Detect which cell encompasses the target text, then output its [x, y] center coordinate. 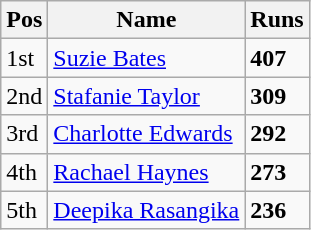
1st [24, 58]
Name [146, 20]
Charlotte Edwards [146, 134]
4th [24, 172]
Stafanie Taylor [146, 96]
292 [277, 134]
309 [277, 96]
2nd [24, 96]
236 [277, 210]
Runs [277, 20]
273 [277, 172]
Pos [24, 20]
5th [24, 210]
Suzie Bates [146, 58]
Deepika Rasangika [146, 210]
407 [277, 58]
Rachael Haynes [146, 172]
3rd [24, 134]
